Find where the given text appears and provide that cell's center as [X, Y] coordinate. 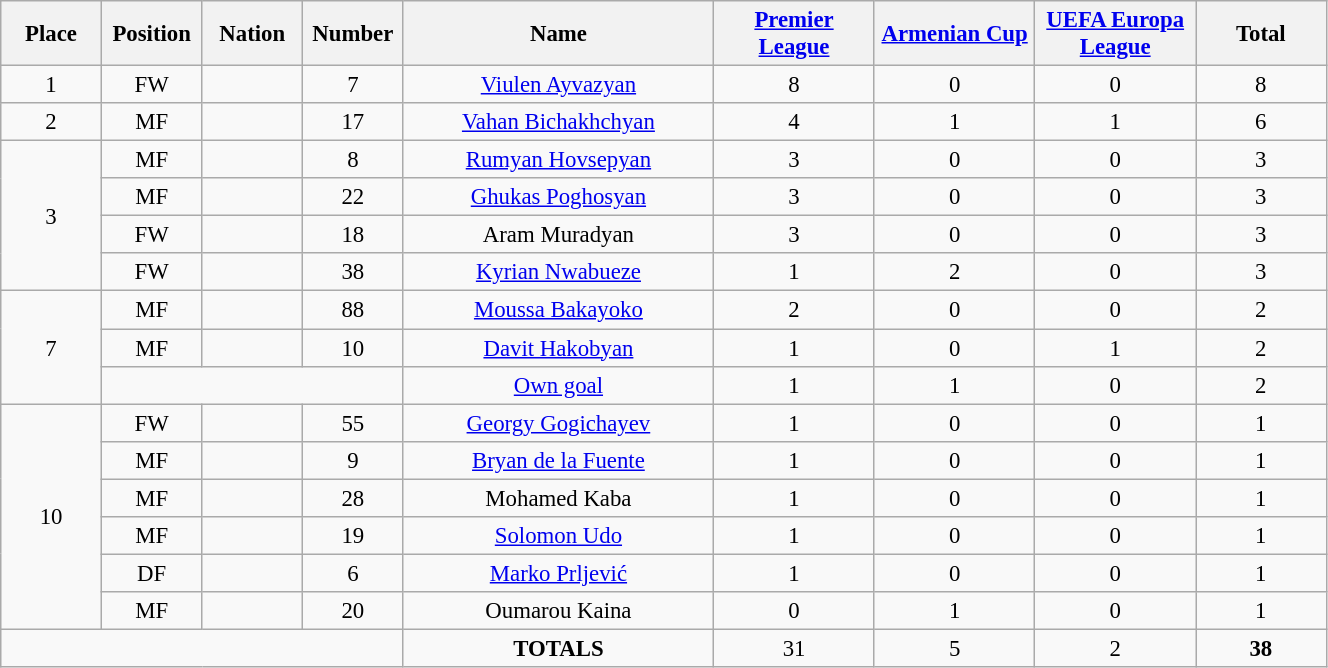
Position [152, 34]
Bryan de la Fuente [558, 460]
Moussa Bakayoko [558, 310]
20 [354, 611]
5 [954, 648]
Oumarou Kaina [558, 611]
Mohamed Kaba [558, 498]
Vahan Bichakhchyan [558, 122]
Ghukas Poghosyan [558, 197]
Viulen Ayvazyan [558, 85]
Kyrian Nwabueze [558, 273]
17 [354, 122]
88 [354, 310]
Total [1262, 34]
9 [354, 460]
UEFA Europa League [1116, 34]
31 [794, 648]
Premier League [794, 34]
Name [558, 34]
Place [52, 34]
Nation [252, 34]
Number [354, 34]
18 [354, 235]
Solomon Udo [558, 536]
DF [152, 573]
28 [354, 498]
Rumyan Hovsepyan [558, 160]
Davit Hakobyan [558, 348]
4 [794, 122]
TOTALS [558, 648]
22 [354, 197]
Georgy Gogichayev [558, 423]
Aram Muradyan [558, 235]
Marko Prljević [558, 573]
Armenian Cup [954, 34]
19 [354, 536]
Own goal [558, 385]
55 [354, 423]
